For the text-containing cell, return its midpoint in (X, Y) coordinate format. 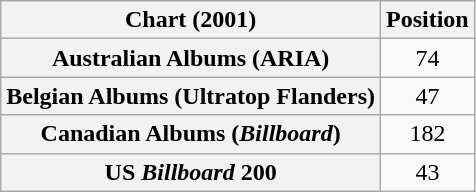
US Billboard 200 (191, 172)
47 (428, 96)
Canadian Albums (Billboard) (191, 134)
Chart (2001) (191, 20)
74 (428, 58)
Position (428, 20)
182 (428, 134)
43 (428, 172)
Australian Albums (ARIA) (191, 58)
Belgian Albums (Ultratop Flanders) (191, 96)
